Scan for the cell matching the given text and deliver its [x, y] coordinate at center. 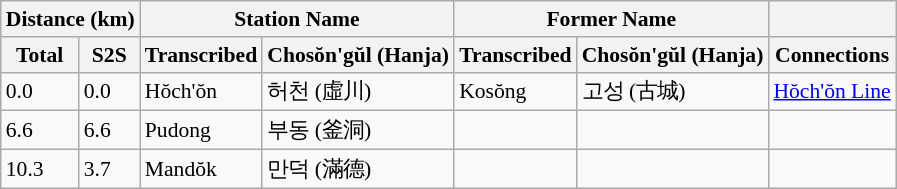
10.3 [40, 170]
부동 (釜洞) [358, 130]
Total [40, 55]
Distance (km) [70, 19]
Connections [832, 55]
만덕 (滿德) [358, 170]
3.7 [110, 170]
Kosŏng [515, 92]
Mandŏk [201, 170]
Pudong [201, 130]
고성 (古城) [673, 92]
Hŏch'ŏn [201, 92]
Hŏch'ŏn Line [832, 92]
S2S [110, 55]
허천 (虛川) [358, 92]
Station Name [297, 19]
Former Name [611, 19]
